Search for the cell housing the specified text and yield its (X, Y) center coordinate. 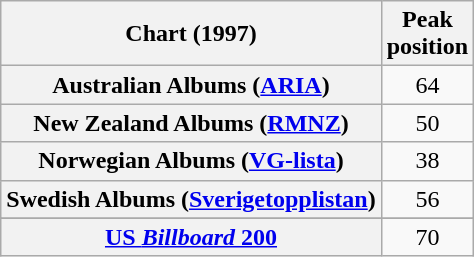
New Zealand Albums (RMNZ) (191, 123)
70 (427, 237)
56 (427, 199)
Norwegian Albums (VG-lista) (191, 161)
Peakposition (427, 34)
Swedish Albums (Sverigetopplistan) (191, 199)
Chart (1997) (191, 34)
64 (427, 85)
Australian Albums (ARIA) (191, 85)
50 (427, 123)
US Billboard 200 (191, 237)
38 (427, 161)
